Output the (x, y) coordinate of the center of the cell containing the given text.  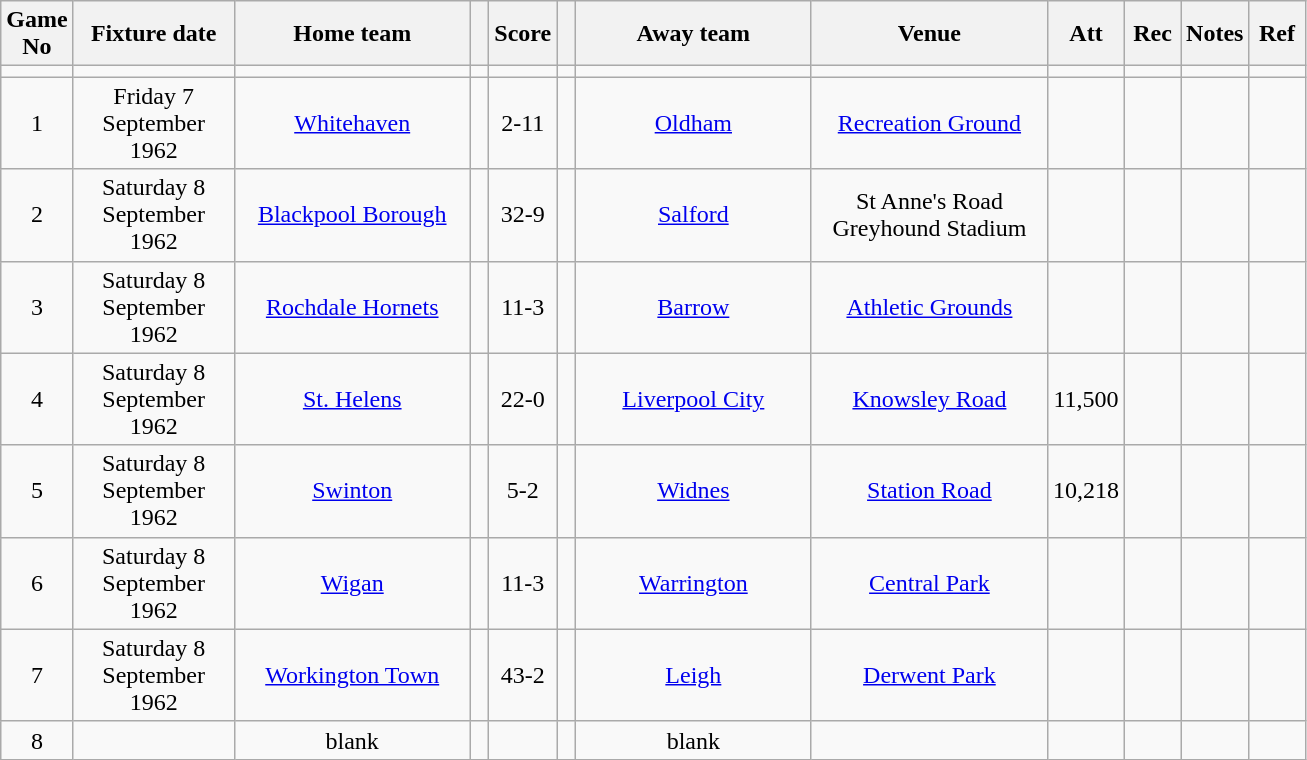
Derwent Park (929, 675)
Blackpool Borough (352, 215)
Warrington (693, 583)
Away team (693, 34)
7 (37, 675)
Oldham (693, 123)
2-11 (523, 123)
32-9 (523, 215)
St. Helens (352, 399)
6 (37, 583)
Whitehaven (352, 123)
Game No (37, 34)
5-2 (523, 491)
4 (37, 399)
Leigh (693, 675)
10,218 (1086, 491)
8 (37, 740)
Widnes (693, 491)
11,500 (1086, 399)
Rochdale Hornets (352, 307)
Score (523, 34)
Liverpool City (693, 399)
Fixture date (154, 34)
43-2 (523, 675)
Swinton (352, 491)
Knowsley Road (929, 399)
Wigan (352, 583)
Station Road (929, 491)
Barrow (693, 307)
3 (37, 307)
Venue (929, 34)
Friday 7 September 1962 (154, 123)
22-0 (523, 399)
St Anne's Road Greyhound Stadium (929, 215)
Ref (1277, 34)
Workington Town (352, 675)
Salford (693, 215)
Home team (352, 34)
Central Park (929, 583)
Athletic Grounds (929, 307)
Recreation Ground (929, 123)
2 (37, 215)
5 (37, 491)
Att (1086, 34)
Notes (1215, 34)
Rec (1153, 34)
1 (37, 123)
